Capture the cell that displays the provided text and extract its (x, y) central coordinate. 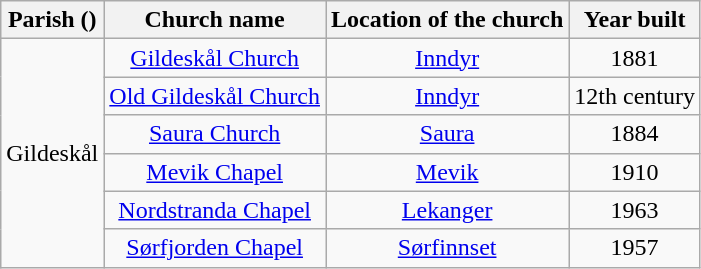
1910 (635, 172)
Gildeskål Church (215, 58)
Saura Church (215, 134)
Parish () (52, 20)
Church name (215, 20)
12th century (635, 96)
1881 (635, 58)
1963 (635, 210)
1957 (635, 248)
Year built (635, 20)
Old Gildeskål Church (215, 96)
Gildeskål (52, 153)
Nordstranda Chapel (215, 210)
Mevik Chapel (215, 172)
Sørfinnset (448, 248)
Mevik (448, 172)
Location of the church (448, 20)
1884 (635, 134)
Saura (448, 134)
Sørfjorden Chapel (215, 248)
Lekanger (448, 210)
